Locate the cell with the specified text and output its [x, y] center coordinate. 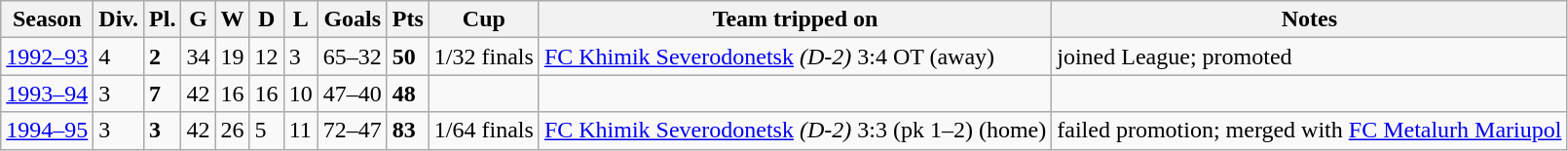
72–47 [353, 131]
4 [119, 57]
12 [267, 57]
48 [407, 94]
Pl. [163, 19]
Goals [353, 19]
failed promotion; merged with FC Metalurh Mariupol [1309, 131]
D [267, 19]
50 [407, 57]
1/64 finals [483, 131]
FC Khimik Severodonetsk (D-2) 3:3 (pk 1–2) (home) [795, 131]
10 [300, 94]
1994–95 [47, 131]
joined League; promoted [1309, 57]
5 [267, 131]
2 [163, 57]
1992–93 [47, 57]
Team tripped on [795, 19]
1/32 finals [483, 57]
Notes [1309, 19]
19 [232, 57]
W [232, 19]
FC Khimik Severodonetsk (D-2) 3:4 OT (away) [795, 57]
Div. [119, 19]
L [300, 19]
G [199, 19]
11 [300, 131]
Cup [483, 19]
7 [163, 94]
1993–94 [47, 94]
83 [407, 131]
65–32 [353, 57]
34 [199, 57]
Season [47, 19]
Pts [407, 19]
47–40 [353, 94]
26 [232, 131]
